Output the [X, Y] coordinate of the center of the cell containing the given text.  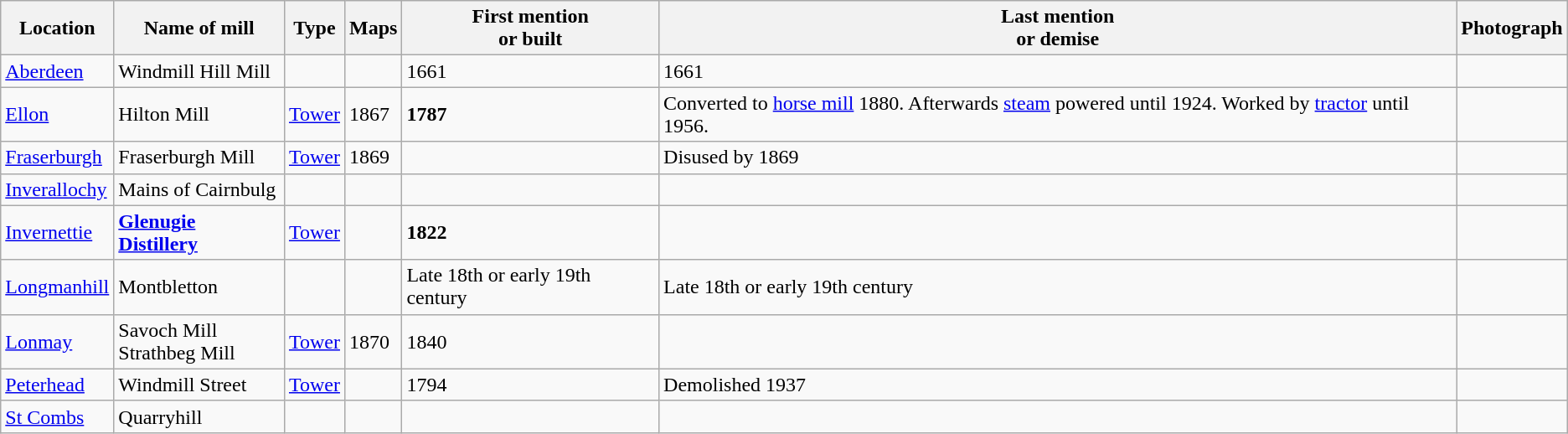
Converted to horse mill 1880. Afterwards steam powered until 1924. Worked by tractor until 1956. [1058, 114]
Montbletton [199, 287]
Hilton Mill [199, 114]
Mains of Cairnbulg [199, 189]
1869 [373, 158]
Photograph [1512, 28]
Inverallochy [57, 189]
Invernettie [57, 233]
1794 [531, 385]
Savoch MillStrathbeg Mill [199, 342]
First mentionor built [531, 28]
Quarryhill [199, 416]
Windmill Street [199, 385]
Peterhead [57, 385]
Name of mill [199, 28]
1870 [373, 342]
1840 [531, 342]
Fraserburgh [57, 158]
Windmill Hill Mill [199, 71]
Glenugie Distillery [199, 233]
Last mention or demise [1058, 28]
Longmanhill [57, 287]
Demolished 1937 [1058, 385]
1787 [531, 114]
1822 [531, 233]
Type [314, 28]
Fraserburgh Mill [199, 158]
Ellon [57, 114]
Maps [373, 28]
Disused by 1869 [1058, 158]
1867 [373, 114]
Location [57, 28]
Lonmay [57, 342]
Aberdeen [57, 71]
St Combs [57, 416]
